Extract the [X, Y] coordinate from the center of the cell holding the provided text.  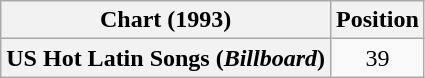
39 [378, 58]
Position [378, 20]
US Hot Latin Songs (Billboard) [166, 58]
Chart (1993) [166, 20]
